Return [x, y] of the center of cell containing provided text 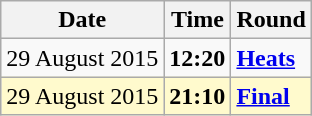
Round [271, 20]
Heats [271, 58]
21:10 [198, 96]
Date [82, 20]
12:20 [198, 58]
Time [198, 20]
Final [271, 96]
